Extract the (x, y) coordinate from the center of the cell holding the provided text.  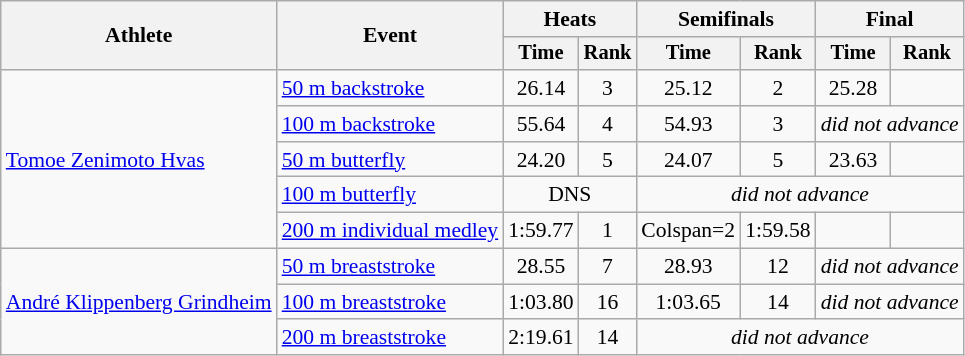
100 m backstroke (390, 124)
12 (778, 267)
23.63 (854, 160)
7 (608, 267)
50 m butterfly (390, 160)
1 (608, 231)
24.20 (540, 160)
Heats (570, 19)
Event (390, 36)
25.12 (688, 88)
1:59.77 (540, 231)
100 m butterfly (390, 195)
DNS (570, 195)
Colspan=2 (688, 231)
100 m breaststroke (390, 302)
24.07 (688, 160)
Semifinals (726, 19)
50 m backstroke (390, 88)
50 m breaststroke (390, 267)
2 (778, 88)
55.64 (540, 124)
Final (890, 19)
200 m breaststroke (390, 338)
2:19.61 (540, 338)
28.93 (688, 267)
200 m individual medley (390, 231)
4 (608, 124)
André Klippenberg Grindheim (139, 302)
16 (608, 302)
1:59.58 (778, 231)
1:03.80 (540, 302)
26.14 (540, 88)
54.93 (688, 124)
28.55 (540, 267)
Athlete (139, 36)
Tomoe Zenimoto Hvas (139, 159)
1:03.65 (688, 302)
25.28 (854, 88)
